Return the [x, y] coordinate for the center point of the cell that contains the specified text.  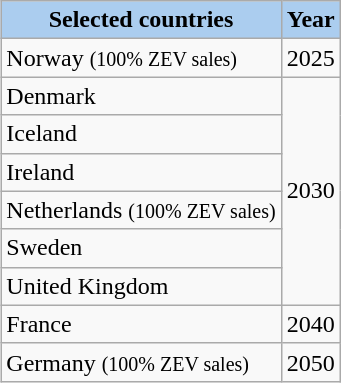
France [141, 324]
2040 [310, 324]
Netherlands (100% ZEV sales) [141, 210]
Denmark [141, 96]
Iceland [141, 134]
Germany (100% ZEV sales) [141, 362]
Sweden [141, 248]
2030 [310, 191]
Selected countries [141, 20]
Norway (100% ZEV sales) [141, 58]
2025 [310, 58]
Ireland [141, 172]
2050 [310, 362]
United Kingdom [141, 286]
Year [310, 20]
